Pinpoint the cell where the given text exists, returning its (x, y) midpoint coordinate. 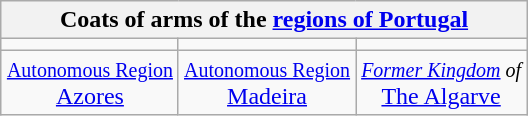
Autonomous Region Madeira (266, 82)
Coats of arms of the regions of Portugal (264, 20)
Former Kingdom ofThe Algarve (442, 82)
Autonomous Region Azores (90, 82)
